From the cell containing the given text, extract its center point as [x, y] coordinate. 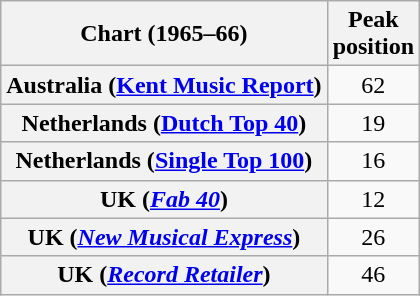
16 [373, 161]
Netherlands (Dutch Top 40) [164, 123]
62 [373, 85]
Peakposition [373, 34]
Australia (Kent Music Report) [164, 85]
26 [373, 237]
UK (New Musical Express) [164, 237]
UK (Fab 40) [164, 199]
19 [373, 123]
Chart (1965–66) [164, 34]
12 [373, 199]
Netherlands (Single Top 100) [164, 161]
UK (Record Retailer) [164, 275]
46 [373, 275]
